Detect which cell encompasses the target text, then output its [x, y] center coordinate. 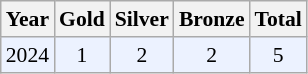
2024 [28, 55]
Gold [82, 19]
Bronze [212, 19]
5 [278, 55]
Total [278, 19]
Silver [142, 19]
1 [82, 55]
Year [28, 19]
